Output the [X, Y] coordinate of the center of the cell containing the given text.  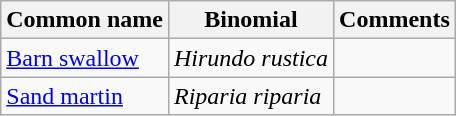
Barn swallow [85, 58]
Binomial [250, 20]
Hirundo rustica [250, 58]
Common name [85, 20]
Riparia riparia [250, 96]
Sand martin [85, 96]
Comments [395, 20]
